Locate the cell with the specified text and output its [X, Y] center coordinate. 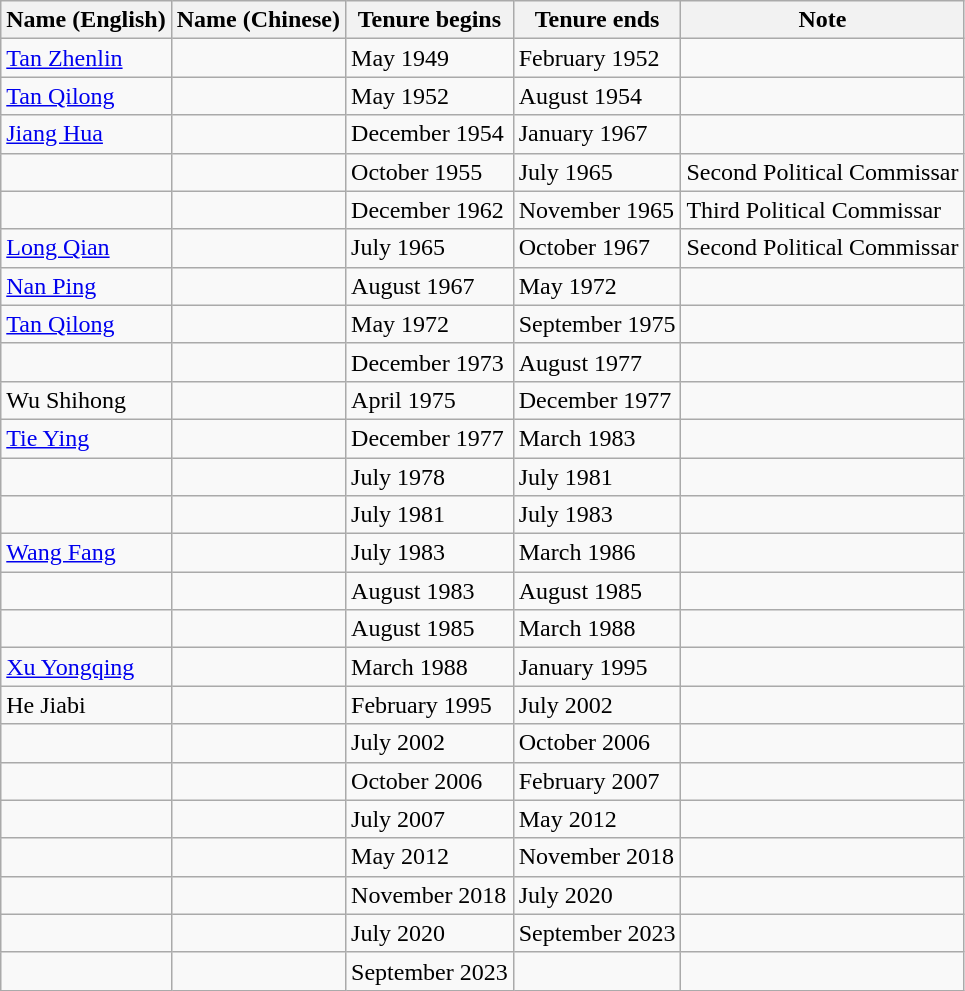
Tenure begins [430, 20]
March 1983 [597, 438]
Name (English) [86, 20]
March 1986 [597, 553]
He Jiabi [86, 705]
February 2007 [597, 781]
September 1975 [597, 324]
July 1978 [430, 477]
Jiang Hua [86, 134]
Wu Shihong [86, 400]
Xu Yongqing [86, 667]
July 2007 [430, 819]
Name (Chinese) [258, 20]
April 1975 [430, 400]
October 1955 [430, 172]
Tan Zhenlin [86, 58]
Tenure ends [597, 20]
Long Qian [86, 248]
December 1954 [430, 134]
December 1962 [430, 210]
August 1977 [597, 362]
Wang Fang [86, 553]
August 1983 [430, 591]
May 1952 [430, 96]
January 1967 [597, 134]
May 1949 [430, 58]
Tie Ying [86, 438]
October 1967 [597, 248]
November 1965 [597, 210]
February 1995 [430, 705]
Note [822, 20]
December 1973 [430, 362]
January 1995 [597, 667]
August 1967 [430, 286]
Nan Ping [86, 286]
August 1954 [597, 96]
Third Political Commissar [822, 210]
February 1952 [597, 58]
